Scan for the cell matching the given text and deliver its (x, y) coordinate at center. 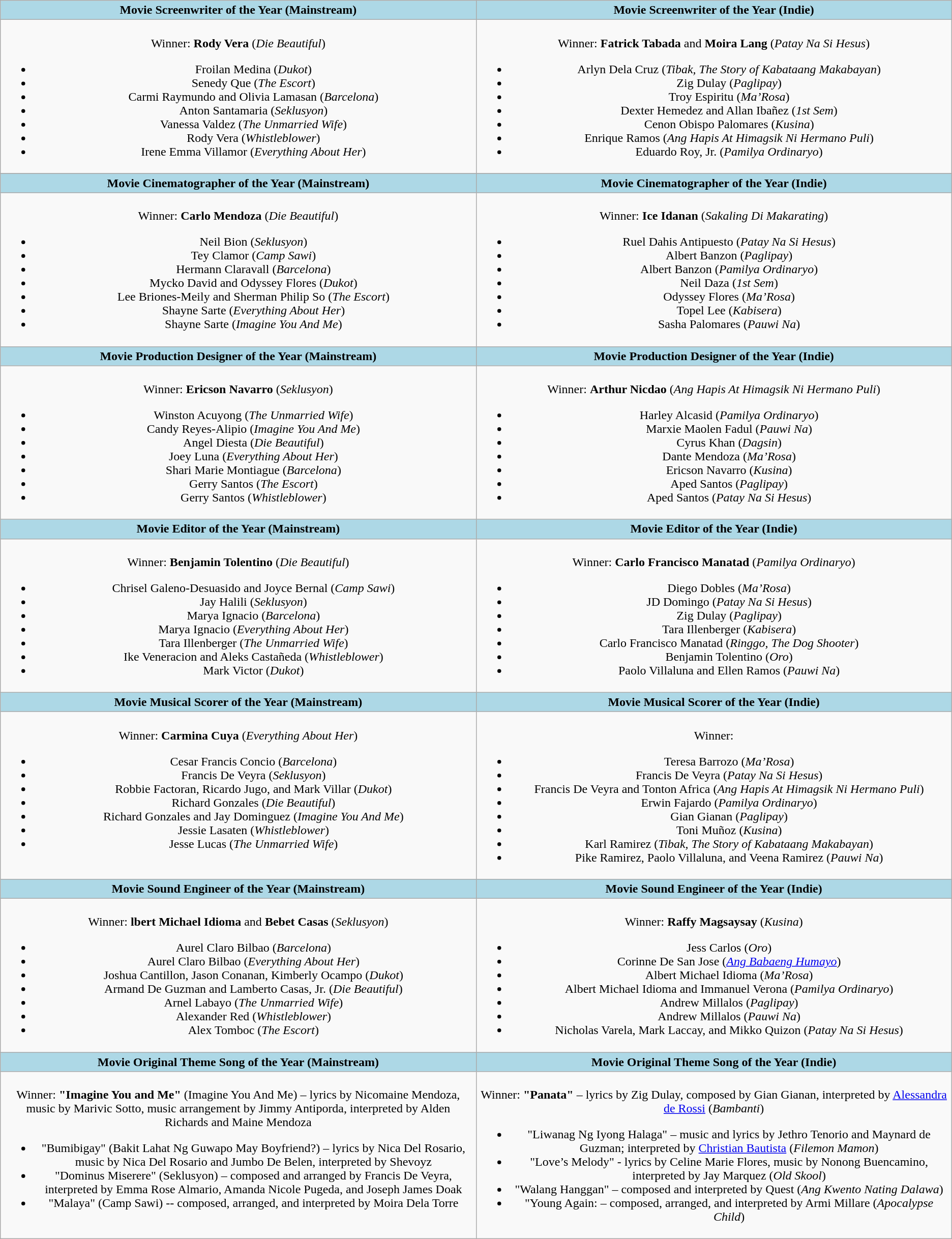
Movie Musical Scorer of the Year (Indie) (714, 702)
Movie Musical Scorer of the Year (Mainstream) (238, 702)
Movie Original Theme Song of the Year (Indie) (714, 1061)
Movie Screenwriter of the Year (Indie) (714, 10)
Movie Screenwriter of the Year (Mainstream) (238, 10)
Movie Editor of the Year (Indie) (714, 529)
Movie Editor of the Year (Mainstream) (238, 529)
Movie Original Theme Song of the Year (Mainstream) (238, 1061)
Movie Sound Engineer of the Year (Indie) (714, 889)
Movie Cinematographer of the Year (Mainstream) (238, 183)
Movie Cinematographer of the Year (Indie) (714, 183)
Movie Production Designer of the Year (Indie) (714, 356)
Movie Production Designer of the Year (Mainstream) (238, 356)
Movie Sound Engineer of the Year (Mainstream) (238, 889)
